Search for the cell housing the specified text and yield its (x, y) center coordinate. 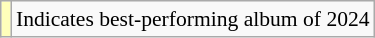
Indicates best-performing album of 2024 (193, 19)
